Search for the cell housing the specified text and yield its [X, Y] center coordinate. 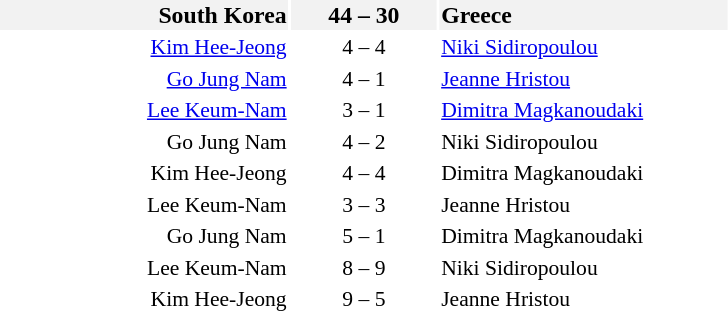
4 – 1 [364, 78]
5 – 1 [364, 236]
44 – 30 [364, 15]
Greece [584, 15]
4 – 2 [364, 142]
South Korea [144, 15]
8 – 9 [364, 268]
3 – 1 [364, 110]
3 – 3 [364, 204]
